Provide the [x, y] coordinate of the cell's center where the given text is located.  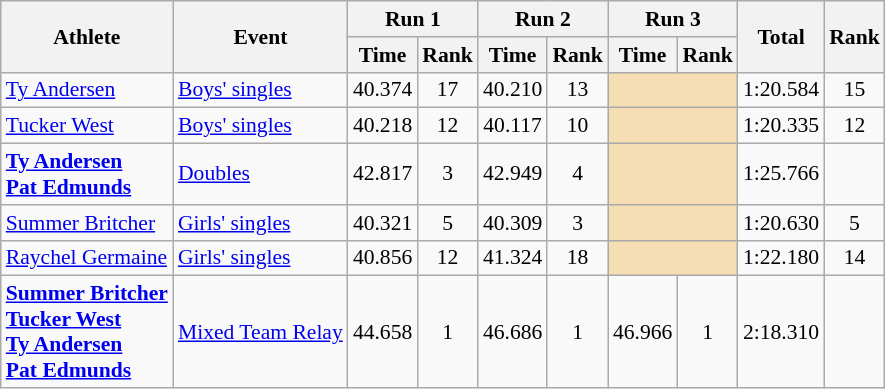
44.658 [382, 332]
1:20.630 [781, 223]
Summer BritcherTucker WestTy AndersenPat Edmunds [87, 332]
Doubles [260, 174]
46.686 [512, 332]
1:25.766 [781, 174]
40.309 [512, 223]
1:20.335 [781, 126]
Athlete [87, 36]
Total [781, 36]
Tucker West [87, 126]
41.324 [512, 258]
15 [854, 90]
1:20.584 [781, 90]
2:18.310 [781, 332]
Run 3 [673, 19]
40.321 [382, 223]
42.949 [512, 174]
Raychel Germaine [87, 258]
4 [578, 174]
42.817 [382, 174]
Run 2 [543, 19]
13 [578, 90]
Ty Andersen [87, 90]
Mixed Team Relay [260, 332]
Run 1 [413, 19]
Ty AndersenPat Edmunds [87, 174]
Summer Britcher [87, 223]
Event [260, 36]
1:22.180 [781, 258]
40.218 [382, 126]
17 [448, 90]
40.117 [512, 126]
46.966 [642, 332]
18 [578, 258]
40.210 [512, 90]
10 [578, 126]
40.856 [382, 258]
40.374 [382, 90]
14 [854, 258]
